Capture the cell that displays the provided text and extract its (X, Y) central coordinate. 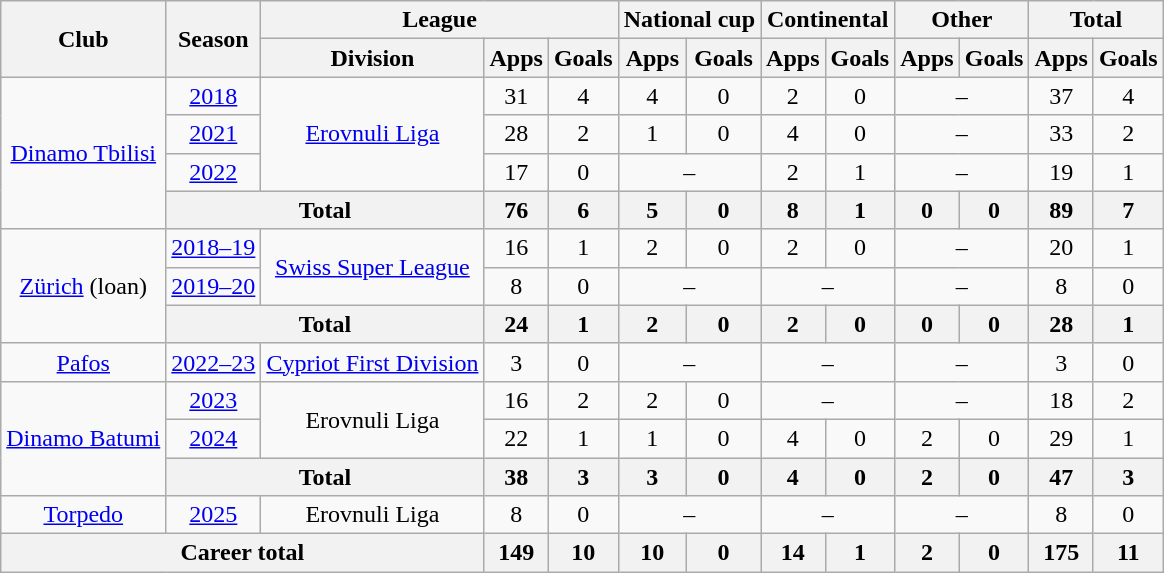
2022 (214, 172)
National cup (689, 20)
Zürich (loan) (84, 286)
2021 (214, 134)
Torpedo (84, 515)
14 (793, 553)
24 (516, 324)
47 (1061, 477)
2022–23 (214, 362)
Other (962, 20)
17 (516, 172)
2019–20 (214, 286)
18 (1061, 400)
22 (516, 438)
31 (516, 96)
76 (516, 210)
Cypriot First Division (372, 362)
37 (1061, 96)
Dinamo Tbilisi (84, 153)
89 (1061, 210)
29 (1061, 438)
Dinamo Batumi (84, 438)
2018–19 (214, 248)
Division (372, 58)
2024 (214, 438)
Swiss Super League (372, 267)
5 (652, 210)
2018 (214, 96)
Career total (242, 553)
Season (214, 39)
20 (1061, 248)
19 (1061, 172)
11 (1128, 553)
Continental (828, 20)
Pafos (84, 362)
175 (1061, 553)
149 (516, 553)
League (440, 20)
7 (1128, 210)
Club (84, 39)
2025 (214, 515)
38 (516, 477)
2023 (214, 400)
33 (1061, 134)
6 (583, 210)
